Provide the [X, Y] coordinate of the cell's center where the given text is located.  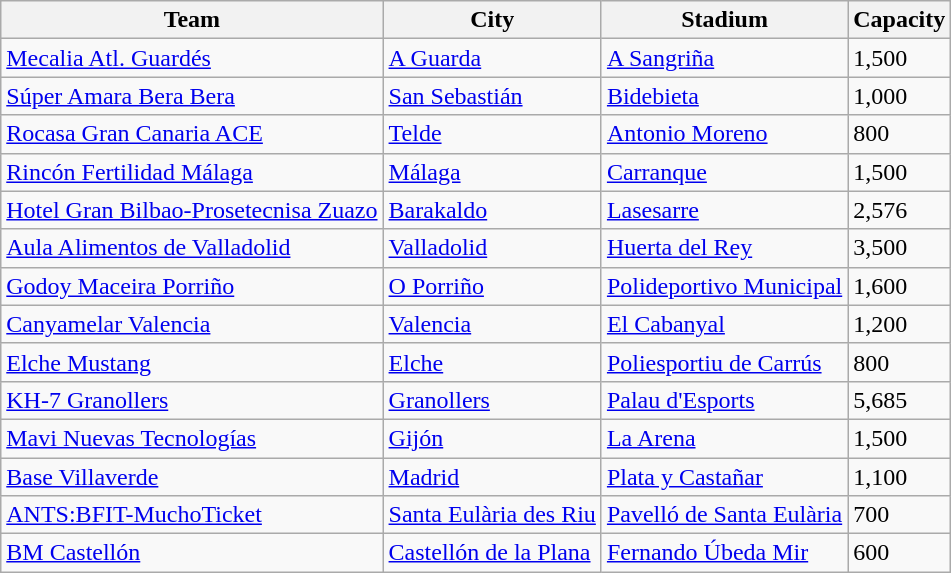
KH-7 Granollers [192, 400]
BM Castellón [192, 553]
Gijón [492, 438]
Hotel Gran Bilbao-Prosetecnisa Zuazo [192, 210]
5,685 [900, 400]
Carranque [724, 172]
Valladolid [492, 248]
Stadium [724, 20]
600 [900, 553]
Valencia [492, 324]
Rocasa Gran Canaria ACE [192, 134]
ANTS:BFIT-MuchoTicket [192, 515]
Lasesarre [724, 210]
Aula Alimentos de Valladolid [192, 248]
City [492, 20]
Base Villaverde [192, 477]
Elche Mustang [192, 362]
Fernando Úbeda Mir [724, 553]
Málaga [492, 172]
Polideportivo Municipal [724, 286]
San Sebastián [492, 96]
Capacity [900, 20]
1,600 [900, 286]
1,200 [900, 324]
Rincón Fertilidad Málaga [192, 172]
Team [192, 20]
Granollers [492, 400]
Madrid [492, 477]
Telde [492, 134]
1,100 [900, 477]
Súper Amara Bera Bera [192, 96]
Bidebieta [724, 96]
La Arena [724, 438]
700 [900, 515]
Antonio Moreno [724, 134]
3,500 [900, 248]
Plata y Castañar [724, 477]
Mecalia Atl. Guardés [192, 58]
El Cabanyal [724, 324]
Mavi Nuevas Tecnologías [192, 438]
Elche [492, 362]
A Guarda [492, 58]
A Sangriña [724, 58]
Pavelló de Santa Eulària [724, 515]
Castellón de la Plana [492, 553]
Barakaldo [492, 210]
Canyamelar Valencia [192, 324]
O Porriño [492, 286]
Poliesportiu de Carrús [724, 362]
1,000 [900, 96]
Santa Eulària des Riu [492, 515]
Huerta del Rey [724, 248]
Palau d'Esports [724, 400]
Godoy Maceira Porriño [192, 286]
2,576 [900, 210]
